Provide the (X, Y) coordinate of the cell's center where the given text is located.  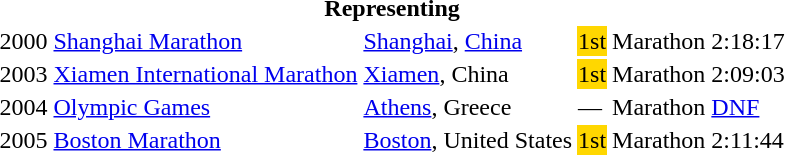
Shanghai, China (468, 41)
— (592, 107)
Olympic Games (206, 107)
Boston, United States (468, 140)
Shanghai Marathon (206, 41)
Athens, Greece (468, 107)
Xiamen, China (468, 74)
Boston Marathon (206, 140)
Xiamen International Marathon (206, 74)
